Pinpoint the cell where the given text exists, returning its (x, y) midpoint coordinate. 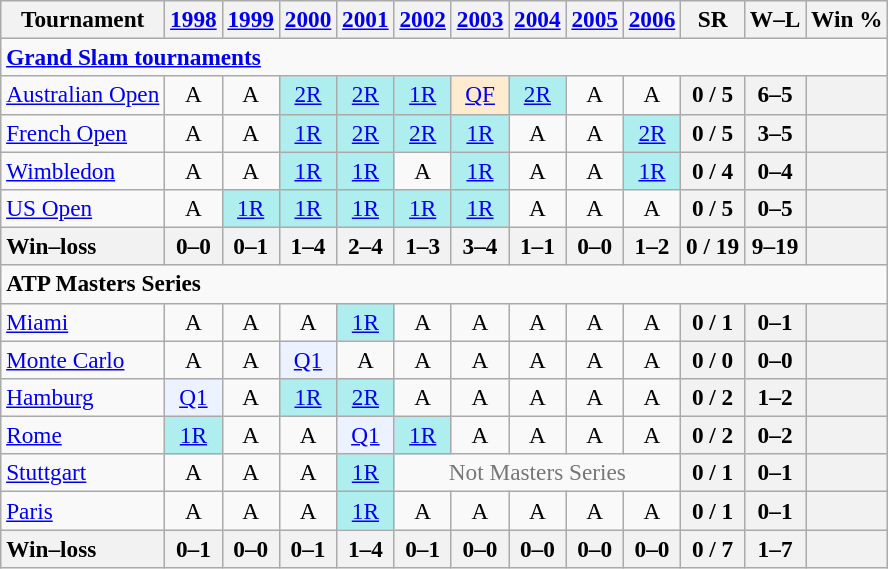
6–5 (774, 95)
2–4 (366, 246)
2000 (308, 19)
2004 (538, 19)
0 / 4 (713, 170)
Paris (83, 510)
2005 (594, 19)
QF (480, 95)
French Open (83, 133)
US Open (83, 208)
9–19 (774, 246)
3–4 (480, 246)
2003 (480, 19)
2001 (366, 19)
Monte Carlo (83, 359)
Tournament (83, 19)
Miami (83, 322)
0 / 19 (713, 246)
1–7 (774, 548)
2006 (652, 19)
0–5 (774, 208)
0 / 0 (713, 359)
0–2 (774, 435)
1–1 (538, 246)
2002 (422, 19)
Australian Open (83, 95)
W–L (774, 19)
Wimbledon (83, 170)
Rome (83, 435)
1999 (250, 19)
Stuttgart (83, 473)
0–4 (774, 170)
Grand Slam tournaments (444, 57)
Not Masters Series (538, 473)
0 / 7 (713, 548)
Win % (847, 19)
Hamburg (83, 397)
ATP Masters Series (444, 284)
SR (713, 19)
1–3 (422, 246)
3–5 (774, 133)
1998 (194, 19)
